Pinpoint the cell where the given text exists, returning its [X, Y] midpoint coordinate. 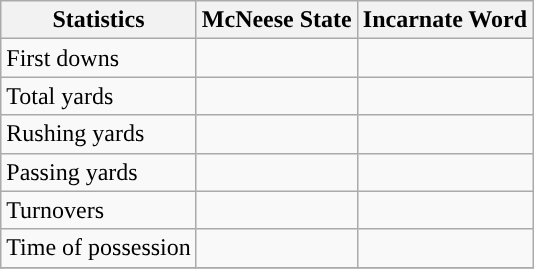
McNeese State [276, 20]
Statistics [99, 20]
Time of possession [99, 248]
Passing yards [99, 172]
Incarnate Word [444, 20]
Total yards [99, 96]
Turnovers [99, 210]
First downs [99, 58]
Rushing yards [99, 134]
